For the text-containing cell, return its midpoint in [x, y] coordinate format. 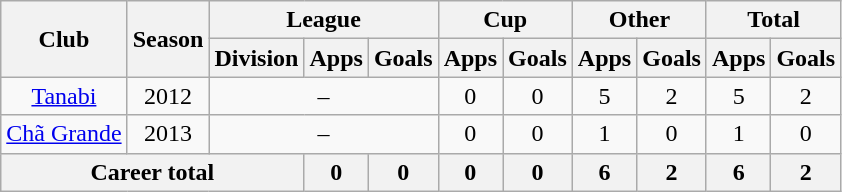
2012 [168, 96]
Total [773, 20]
Season [168, 39]
Club [64, 39]
Division [256, 58]
Tanabi [64, 96]
Cup [505, 20]
Chã Grande [64, 134]
Other [639, 20]
League [324, 20]
2013 [168, 134]
Career total [152, 172]
